Output the [x, y] coordinate of the center of the cell containing the given text.  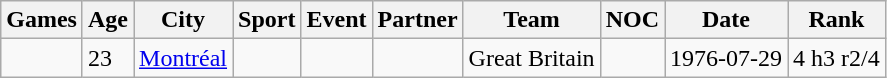
Sport [267, 20]
City [184, 20]
Age [108, 20]
Rank [837, 20]
23 [108, 58]
Great Britain [532, 58]
1976-07-29 [726, 58]
Team [532, 20]
Event [336, 20]
Date [726, 20]
NOC [632, 20]
Montréal [184, 58]
Partner [418, 20]
4 h3 r2/4 [837, 58]
Games [42, 20]
